Pinpoint the cell where the given text exists, returning its [X, Y] midpoint coordinate. 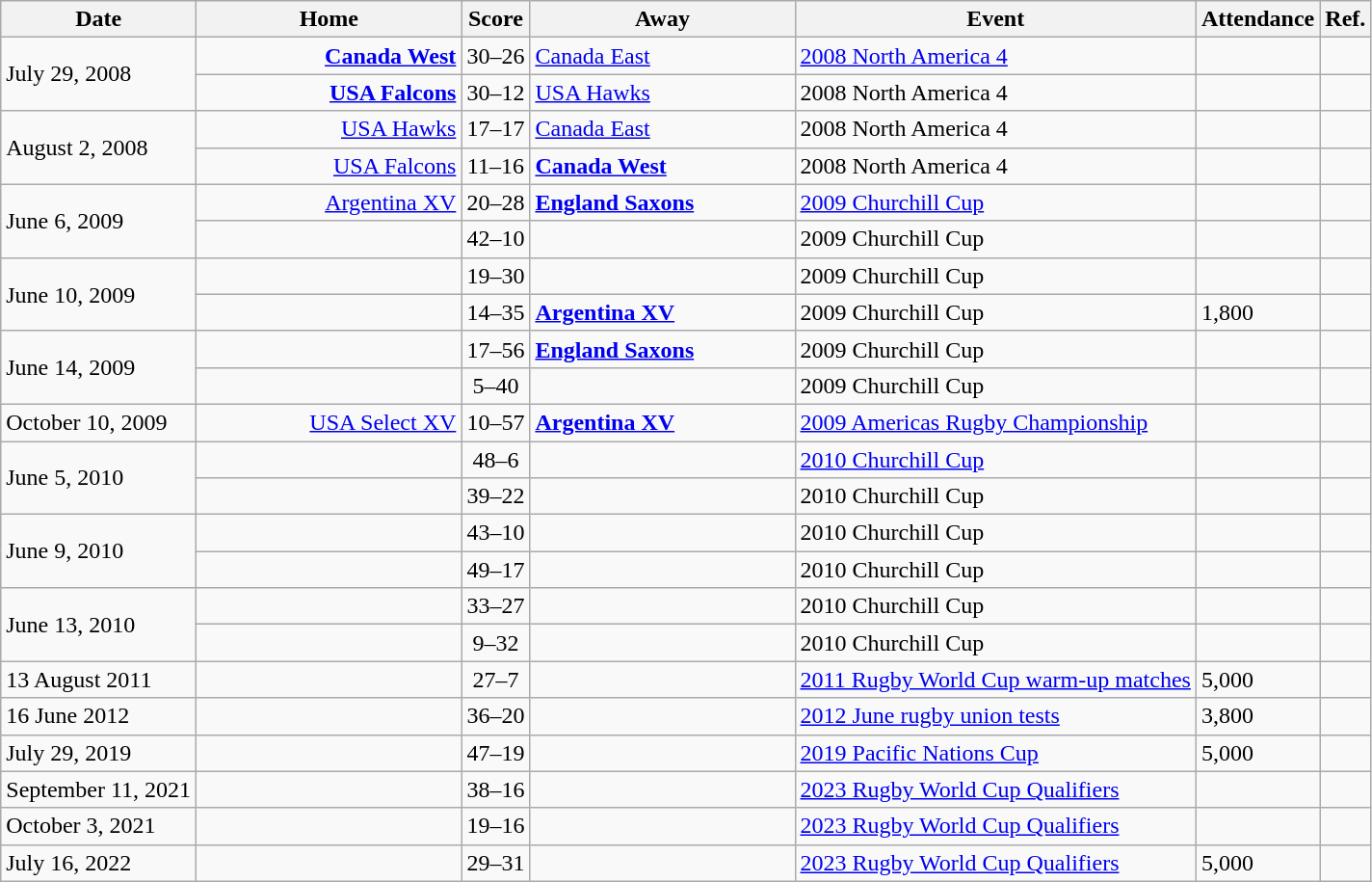
June 14, 2009 [98, 367]
39–22 [495, 496]
36–20 [495, 716]
19–16 [495, 826]
September 11, 2021 [98, 789]
October 3, 2021 [98, 826]
49–17 [495, 570]
USA Select XV [330, 422]
Event [995, 19]
29–31 [495, 863]
43–10 [495, 533]
42–10 [495, 239]
30–12 [495, 93]
June 9, 2010 [98, 551]
2011 Rugby World Cup warm-up matches [995, 680]
June 13, 2010 [98, 625]
Away [663, 19]
5–40 [495, 386]
August 2, 2008 [98, 147]
Home [330, 19]
July 29, 2008 [98, 74]
33–27 [495, 606]
11–16 [495, 166]
Ref. [1345, 19]
October 10, 2009 [98, 422]
13 August 2011 [98, 680]
9–32 [495, 643]
38–16 [495, 789]
19–30 [495, 276]
June 5, 2010 [98, 478]
48–6 [495, 460]
2019 Pacific Nations Cup [995, 753]
17–17 [495, 129]
1,800 [1257, 312]
Attendance [1257, 19]
2012 June rugby union tests [995, 716]
2009 Americas Rugby Championship [995, 422]
June 10, 2009 [98, 294]
July 29, 2019 [98, 753]
16 June 2012 [98, 716]
14–35 [495, 312]
July 16, 2022 [98, 863]
Date [98, 19]
20–28 [495, 202]
3,800 [1257, 716]
47–19 [495, 753]
30–26 [495, 56]
17–56 [495, 349]
Score [495, 19]
27–7 [495, 680]
June 6, 2009 [98, 221]
10–57 [495, 422]
